Pinpoint the cell where the given text exists, returning its [X, Y] midpoint coordinate. 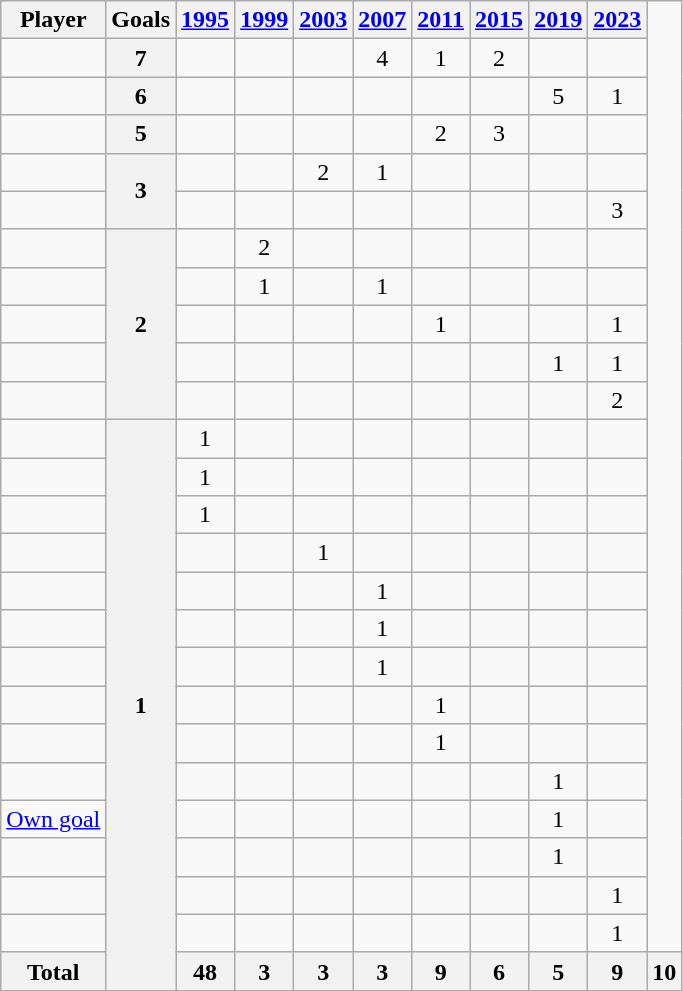
Player [54, 20]
1999 [264, 20]
48 [206, 971]
4 [382, 58]
Total [54, 971]
2003 [324, 20]
Goals [141, 20]
2011 [441, 20]
10 [664, 971]
Own goal [54, 819]
2019 [558, 20]
2023 [618, 20]
7 [141, 58]
2007 [382, 20]
1995 [206, 20]
2015 [500, 20]
